Return the (x, y) coordinate for the center point of the cell that contains the specified text.  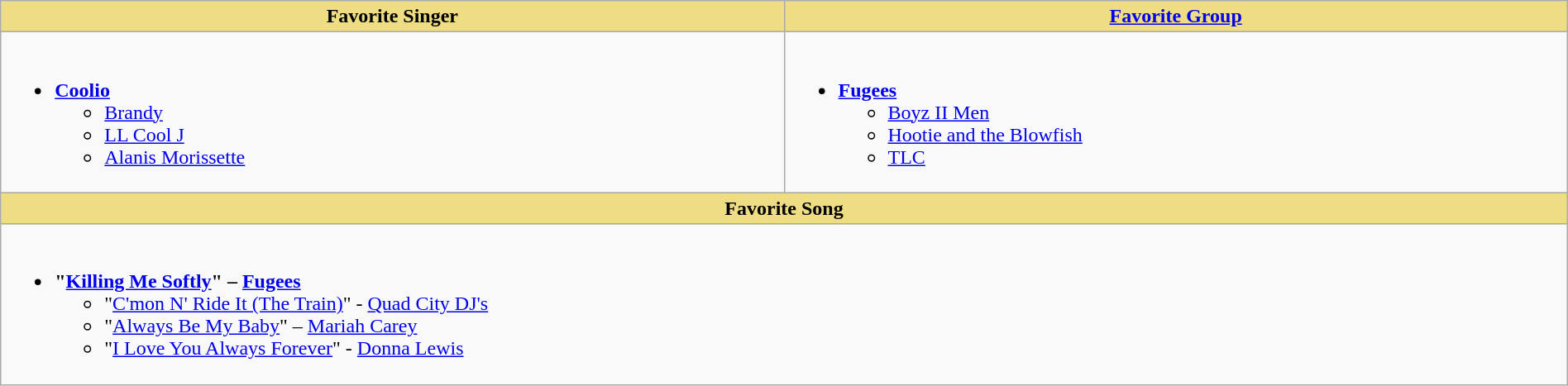
Favorite Singer (392, 17)
CoolioBrandyLL Cool JAlanis Morissette (392, 112)
FugeesBoyz II MenHootie and the BlowfishTLC (1176, 112)
Favorite Song (784, 208)
Favorite Group (1176, 17)
